Capture the cell that displays the provided text and extract its (X, Y) central coordinate. 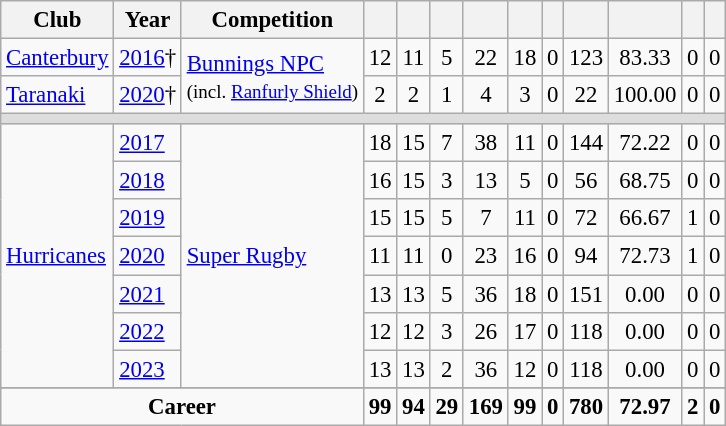
Bunnings NPC(incl. Ranfurly Shield) (272, 76)
72 (586, 219)
100.00 (644, 95)
169 (486, 406)
2022 (148, 331)
4 (486, 95)
2020 (148, 256)
Hurricanes (58, 256)
2019 (148, 219)
Super Rugby (272, 256)
2021 (148, 294)
123 (586, 58)
66.67 (644, 219)
780 (586, 406)
83.33 (644, 58)
Year (148, 20)
144 (586, 143)
Competition (272, 20)
26 (486, 331)
Club (58, 20)
68.75 (644, 181)
17 (524, 331)
29 (446, 406)
2020† (148, 95)
Career (182, 406)
2016† (148, 58)
Canterbury (58, 58)
72.73 (644, 256)
23 (486, 256)
2017 (148, 143)
Taranaki (58, 95)
72.22 (644, 143)
151 (586, 294)
2023 (148, 369)
56 (586, 181)
72.97 (644, 406)
38 (486, 143)
2018 (148, 181)
